Extract the [x, y] coordinate from the center of the cell holding the provided text.  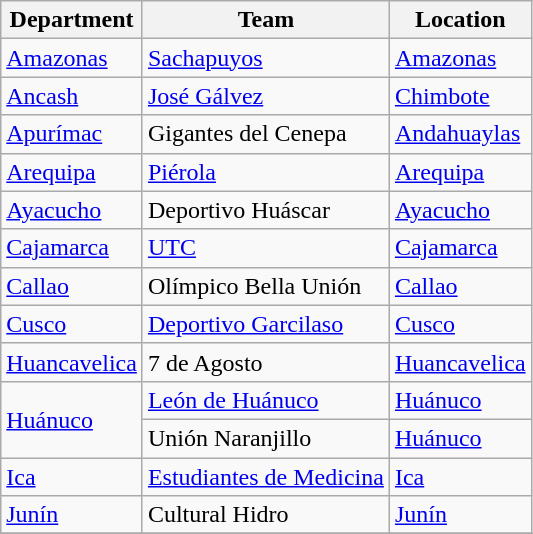
León de Huánuco [266, 400]
Piérola [266, 172]
Unión Naranjillo [266, 438]
UTC [266, 248]
Deportivo Garcilaso [266, 324]
Chimbote [460, 96]
Olímpico Bella Unión [266, 286]
Andahuaylas [460, 134]
Location [460, 20]
Sachapuyos [266, 58]
Estudiantes de Medicina [266, 477]
Team [266, 20]
Ancash [72, 96]
7 de Agosto [266, 362]
Deportivo Huáscar [266, 210]
Gigantes del Cenepa [266, 134]
José Gálvez [266, 96]
Department [72, 20]
Cultural Hidro [266, 515]
Apurímac [72, 134]
